Search for the cell housing the specified text and yield its (X, Y) center coordinate. 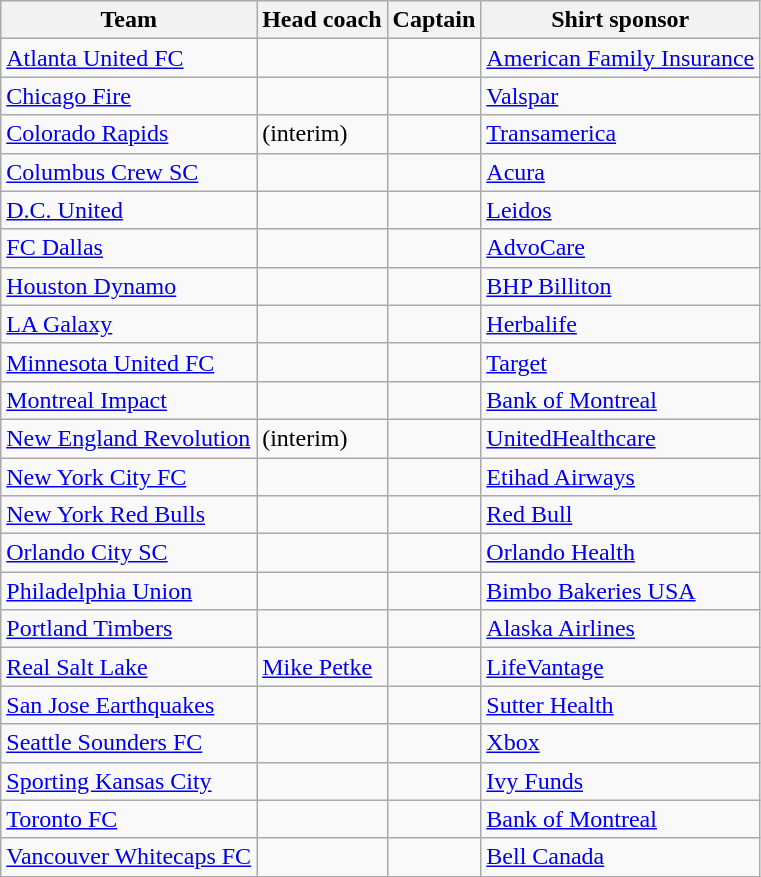
Acura (620, 172)
American Family Insurance (620, 58)
Real Salt Lake (129, 667)
Orlando Health (620, 553)
Chicago Fire (129, 96)
Sutter Health (620, 705)
Xbox (620, 743)
New York Red Bulls (129, 515)
Target (620, 362)
Sporting Kansas City (129, 781)
Columbus Crew SC (129, 172)
Red Bull (620, 515)
Team (129, 20)
Seattle Sounders FC (129, 743)
Shirt sponsor (620, 20)
Houston Dynamo (129, 286)
Bell Canada (620, 857)
Head coach (322, 20)
Philadelphia Union (129, 591)
Ivy Funds (620, 781)
AdvoCare (620, 248)
Montreal Impact (129, 400)
Bimbo Bakeries USA (620, 591)
Mike Petke (322, 667)
Colorado Rapids (129, 134)
Transamerica (620, 134)
Toronto FC (129, 819)
New York City FC (129, 477)
LA Galaxy (129, 324)
Orlando City SC (129, 553)
Portland Timbers (129, 629)
Alaska Airlines (620, 629)
Herbalife (620, 324)
Vancouver Whitecaps FC (129, 857)
LifeVantage (620, 667)
FC Dallas (129, 248)
San Jose Earthquakes (129, 705)
BHP Billiton (620, 286)
New England Revolution (129, 438)
Atlanta United FC (129, 58)
Captain (434, 20)
Etihad Airways (620, 477)
D.C. United (129, 210)
UnitedHealthcare (620, 438)
Valspar (620, 96)
Leidos (620, 210)
Minnesota United FC (129, 362)
